Find where the given text appears and provide that cell's center as [x, y] coordinate. 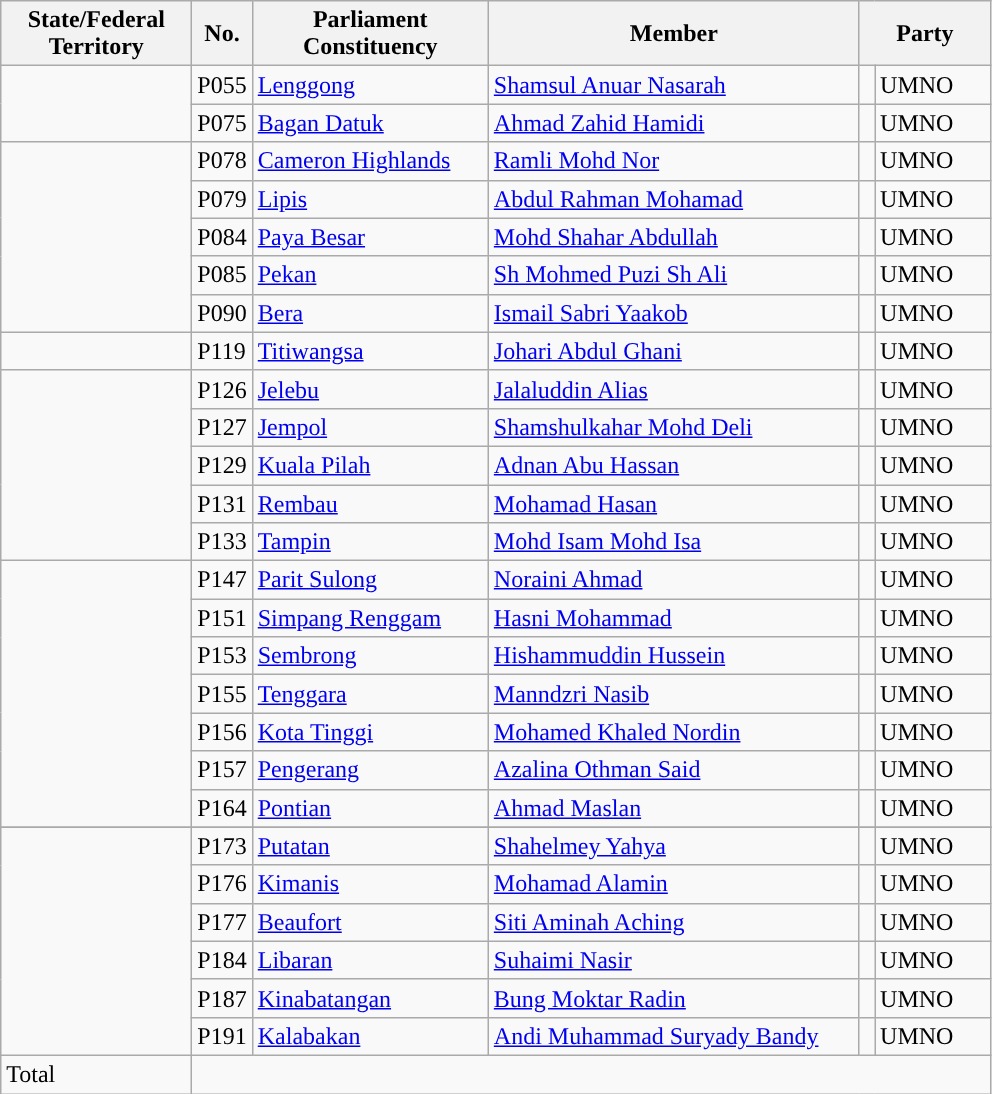
Lenggong [370, 85]
Ahmad Maslan [674, 808]
P147 [222, 580]
Total [96, 1074]
Jelebu [370, 389]
Johari Abdul Ghani [674, 351]
Manndzri Nasib [674, 694]
P078 [222, 161]
Sh Mohmed Puzi Sh Ali [674, 275]
Simpang Renggam [370, 618]
P129 [222, 465]
Tenggara [370, 694]
P177 [222, 922]
Adnan Abu Hassan [674, 465]
Kimanis [370, 884]
P127 [222, 427]
Ismail Sabri Yaakob [674, 313]
P155 [222, 694]
Mohd Isam Mohd Isa [674, 542]
Kinabatangan [370, 998]
Jempol [370, 427]
P119 [222, 351]
Andi Muhammad Suryady Bandy [674, 1036]
Cameron Highlands [370, 161]
P085 [222, 275]
P131 [222, 503]
Kuala Pilah [370, 465]
P173 [222, 846]
Hishammuddin Hussein [674, 656]
P079 [222, 199]
Abdul Rahman Mohamad [674, 199]
P084 [222, 237]
Mohamed Khaled Nordin [674, 732]
Pengerang [370, 770]
Putatan [370, 846]
Mohamad Hasan [674, 503]
P164 [222, 808]
Noraini Ahmad [674, 580]
Tampin [370, 542]
Rembau [370, 503]
Paya Besar [370, 237]
P133 [222, 542]
Bera [370, 313]
P075 [222, 123]
P156 [222, 732]
Pontian [370, 808]
P153 [222, 656]
Parit Sulong [370, 580]
Sembrong [370, 656]
No. [222, 34]
P151 [222, 618]
Hasni Mohammad [674, 618]
Kalabakan [370, 1036]
P184 [222, 960]
Bung Moktar Radin [674, 998]
Azalina Othman Said [674, 770]
P126 [222, 389]
Jalaluddin Alias [674, 389]
State/Federal Territory [96, 34]
Shamshulkahar Mohd Deli [674, 427]
Member [674, 34]
Beaufort [370, 922]
Shamsul Anuar Nasarah [674, 85]
P187 [222, 998]
Pekan [370, 275]
Ramli Mohd Nor [674, 161]
Titiwangsa [370, 351]
P176 [222, 884]
Mohamad Alamin [674, 884]
Siti Aminah Aching [674, 922]
Suhaimi Nasir [674, 960]
Libaran [370, 960]
Shahelmey Yahya [674, 846]
Kota Tinggi [370, 732]
Mohd Shahar Abdullah [674, 237]
Lipis [370, 199]
P157 [222, 770]
P191 [222, 1036]
P055 [222, 85]
Bagan Datuk [370, 123]
Parliament Constituency [370, 34]
Ahmad Zahid Hamidi [674, 123]
P090 [222, 313]
Party [924, 34]
